Output the (x, y) coordinate of the center of the cell containing the given text.  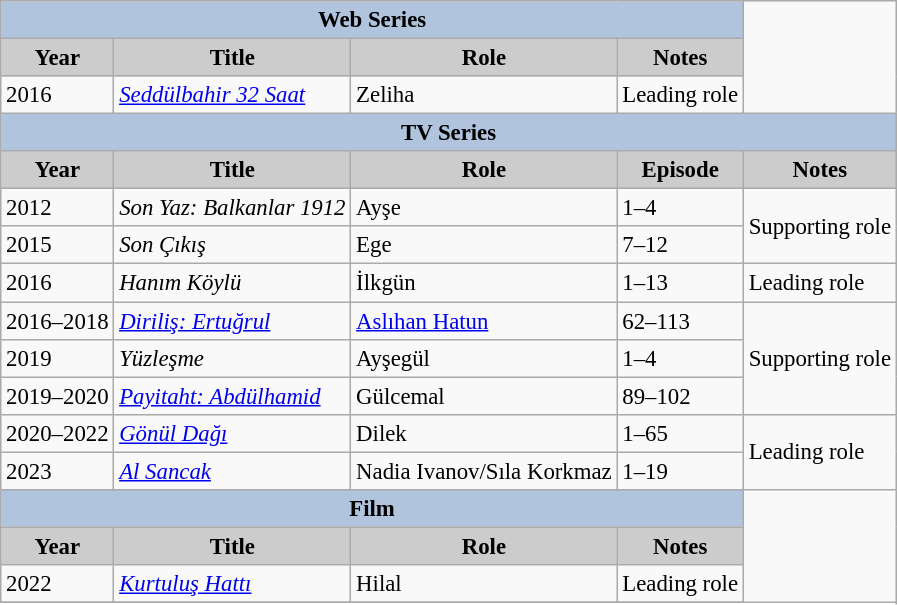
Seddülbahir 32 Saat (232, 95)
1–13 (680, 283)
2023 (58, 471)
2015 (58, 245)
Zeliha (484, 95)
Film (372, 509)
Ayşegül (484, 358)
Web Series (372, 20)
1–65 (680, 433)
Aslıhan Hatun (484, 321)
2012 (58, 208)
2019 (58, 358)
1–19 (680, 471)
TV Series (449, 133)
Gülcemal (484, 396)
Son Yaz: Balkanlar 1912 (232, 208)
Hilal (484, 584)
Gönül Dağı (232, 433)
Nadia Ivanov/Sıla Korkmaz (484, 471)
Kurtuluş Hattı (232, 584)
Payitaht: Abdülhamid (232, 396)
Episode (680, 170)
Diriliş: Ertuğrul (232, 321)
2016–2018 (58, 321)
2019–2020 (58, 396)
İlkgün (484, 283)
2020–2022 (58, 433)
Hanım Köylü (232, 283)
Ege (484, 245)
Dilek (484, 433)
Ayşe (484, 208)
89–102 (680, 396)
Yüzleşme (232, 358)
62–113 (680, 321)
Son Çıkış (232, 245)
2022 (58, 584)
7–12 (680, 245)
Al Sancak (232, 471)
